Find where the given text appears and provide that cell's center as [X, Y] coordinate. 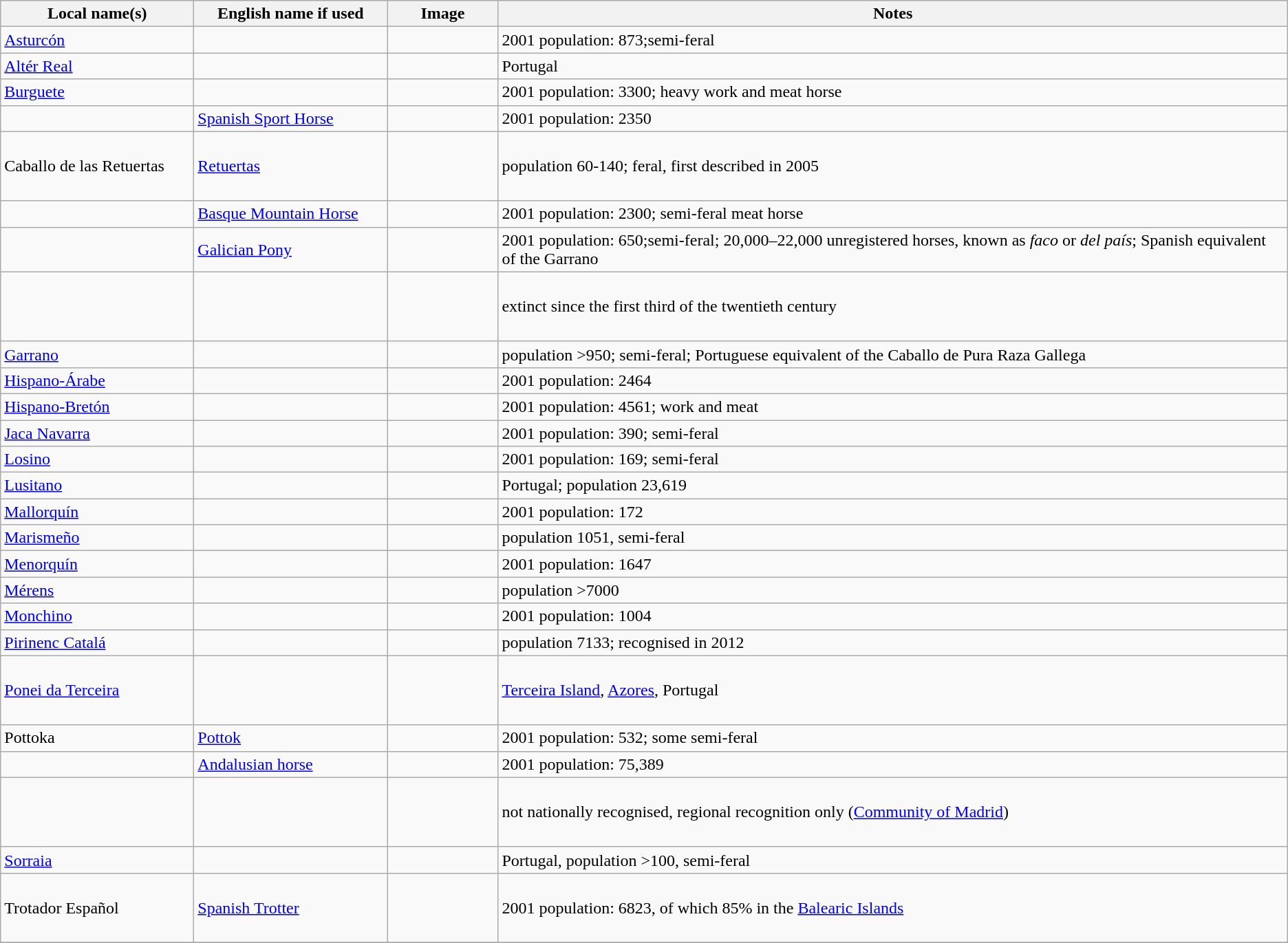
Altér Real [98, 66]
Monchino [98, 616]
Burguete [98, 92]
English name if used [290, 14]
Mérens [98, 590]
not nationally recognised, regional recognition only (Community of Madrid) [893, 812]
Mallorquín [98, 512]
Garrano [98, 354]
2001 population: 532; some semi-feral [893, 738]
population 1051, semi-feral [893, 538]
Terceira Island, Azores, Portugal [893, 691]
2001 population: 2300; semi-feral meat horse [893, 214]
population >7000 [893, 590]
population >950; semi-feral; Portuguese equivalent of the Caballo de Pura Raza Gallega [893, 354]
Basque Mountain Horse [290, 214]
Hispano-Árabe [98, 380]
2001 population: 650;semi-feral; 20,000–22,000 unregistered horses, known as faco or del país; Spanish equivalent of the Garrano [893, 249]
Asturcón [98, 40]
2001 population: 390; semi-feral [893, 433]
2001 population: 75,389 [893, 764]
Jaca Navarra [98, 433]
Trotador Español [98, 908]
Pottok [290, 738]
Galician Pony [290, 249]
Image [443, 14]
Portugal [893, 66]
Pottoka [98, 738]
Pirinenc Catalá [98, 642]
population 7133; recognised in 2012 [893, 642]
Hispano-Bretón [98, 407]
Retuertas [290, 166]
2001 population: 6823, of which 85% in the Balearic Islands [893, 908]
Lusitano [98, 486]
2001 population: 3300; heavy work and meat horse [893, 92]
2001 population: 1004 [893, 616]
Caballo de las Retuertas [98, 166]
Portugal, population >100, semi-feral [893, 860]
population 60-140; feral, first described in 2005 [893, 166]
2001 population: 1647 [893, 564]
Andalusian horse [290, 764]
Local name(s) [98, 14]
Sorraia [98, 860]
extinct since the first third of the twentieth century [893, 307]
Portugal; population 23,619 [893, 486]
Spanish Sport Horse [290, 118]
2001 population: 873;semi-feral [893, 40]
Menorquín [98, 564]
2001 population: 169; semi-feral [893, 459]
2001 population: 172 [893, 512]
Ponei da Terceira [98, 691]
Marismeño [98, 538]
Notes [893, 14]
2001 population: 2350 [893, 118]
Losino [98, 459]
2001 population: 4561; work and meat [893, 407]
2001 population: 2464 [893, 380]
Spanish Trotter [290, 908]
